Locate the cell with the specified text and output its [x, y] center coordinate. 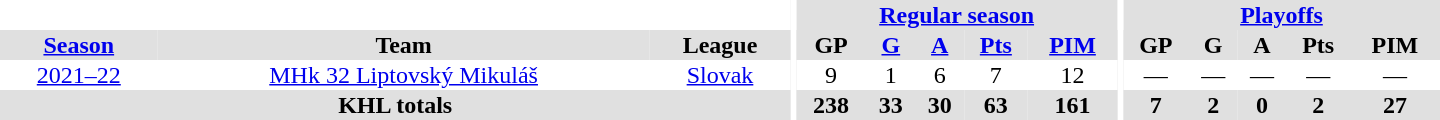
33 [890, 105]
0 [1262, 105]
238 [832, 105]
Slovak [720, 75]
KHL totals [395, 105]
9 [832, 75]
2021–22 [79, 75]
Team [404, 45]
6 [940, 75]
MHk 32 Liptovský Mikuláš [404, 75]
30 [940, 105]
12 [1073, 75]
27 [1395, 105]
63 [996, 105]
Season [79, 45]
Playoffs [1282, 15]
Regular season [957, 15]
161 [1073, 105]
League [720, 45]
1 [890, 75]
